Provide the (x, y) coordinate of the cell's center where the given text is located.  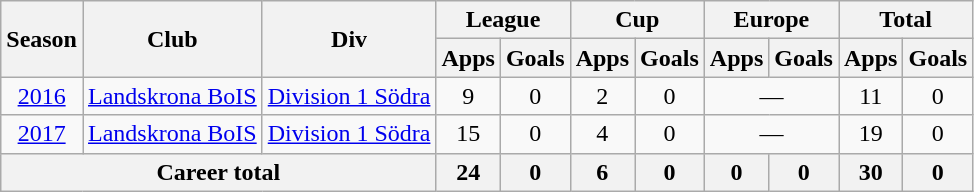
League (503, 20)
Season (42, 39)
11 (870, 96)
Cup (637, 20)
24 (468, 172)
Career total (218, 172)
2016 (42, 96)
Div (349, 39)
2 (602, 96)
Club (172, 39)
9 (468, 96)
2017 (42, 134)
30 (870, 172)
6 (602, 172)
Europe (771, 20)
Total (905, 20)
4 (602, 134)
15 (468, 134)
19 (870, 134)
